Scan for the cell matching the given text and deliver its [x, y] coordinate at center. 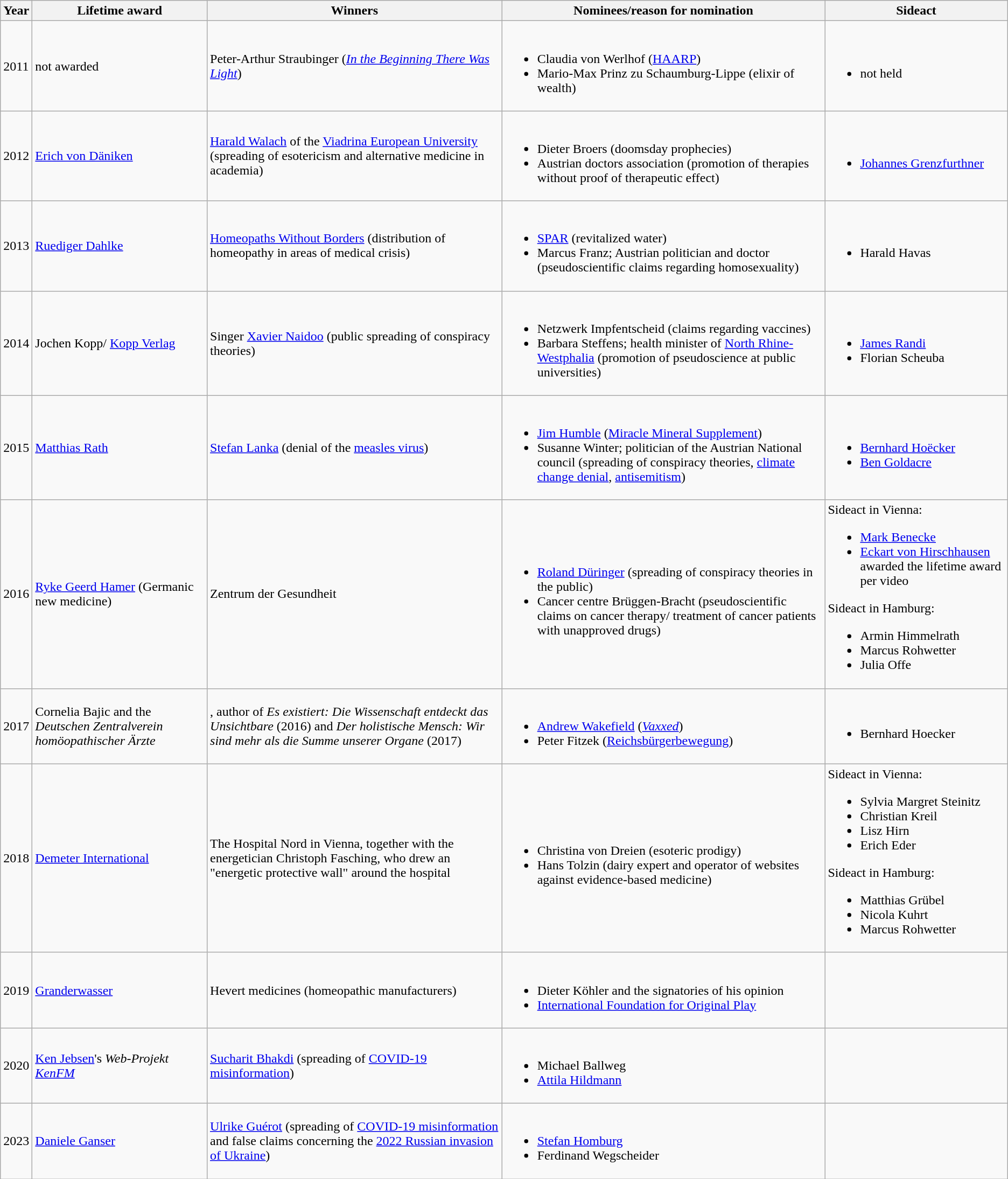
Winners [355, 11]
Zentrum der Gesundheit [355, 594]
2011 [16, 66]
The Hospital Nord in Vienna, together with the energetician Christoph Fasching, who drew an "energetic protective wall" around the hospital [355, 858]
2019 [16, 990]
Johannes Grenzfurthner [916, 156]
2016 [16, 594]
Homeopaths Without Borders (distribution of homeopathy in areas of medical crisis) [355, 246]
Harald Walach of the Viadrina European University (spreading of esotericism and alternative medicine in academia) [355, 156]
Jochen Kopp/ Kopp Verlag [120, 343]
2020 [16, 1065]
Singer Xavier Naidoo (public spreading of conspiracy theories) [355, 343]
Sideact in Vienna:Sylvia Margret SteinitzChristian KreilLisz HirnErich EderSideact in Hamburg:Matthias GrübelNicola KuhrtMarcus Rohwetter [916, 858]
Stefan HomburgFerdinand Wegscheider [663, 1141]
2015 [16, 448]
Demeter International [120, 858]
Peter-Arthur Straubinger (In the Beginning There Was Light) [355, 66]
Matthias Rath [120, 448]
Harald Havas [916, 246]
Andrew Wakefield (Vaxxed)Peter Fitzek (Reichsbürgerbewegung) [663, 726]
Michael BallwegAttila Hildmann [663, 1065]
Ken Jebsen's Web-Projekt KenFM [120, 1065]
Bernhard HoëckerBen Goldacre [916, 448]
Sucharit Bhakdi (spreading of COVID-19 misinformation) [355, 1065]
Granderwasser [120, 990]
James RandiFlorian Scheuba [916, 343]
Hevert medicines (homeopathic manufacturers) [355, 990]
Christina von Dreien (esoteric prodigy)Hans Tolzin (dairy expert and operator of websites against evidence-based medicine) [663, 858]
Ryke Geerd Hamer (Germanic new medicine) [120, 594]
Dieter Broers (doomsday prophecies)Austrian doctors association (promotion of therapies without proof of therapeutic effect) [663, 156]
Nominees/reason for nomination [663, 11]
Year [16, 11]
2018 [16, 858]
Ruediger Dahlke [120, 246]
Sideact [916, 11]
Stefan Lanka (denial of the measles virus) [355, 448]
SPAR (revitalized water)Marcus Franz; Austrian politician and doctor (pseudoscientific claims regarding homosexuality) [663, 246]
Claudia von Werlhof (HAARP)Mario-Max Prinz zu Schaumburg-Lippe (elixir of wealth) [663, 66]
Bernhard Hoecker [916, 726]
2012 [16, 156]
Cornelia Bajic and the Deutschen Zentralverein homöopathischer Ärzte [120, 726]
2014 [16, 343]
Ulrike Guérot (spreading of COVID-19 misinformation and false claims concerning the 2022 Russian invasion of Ukraine) [355, 1141]
Daniele Ganser [120, 1141]
2017 [16, 726]
2023 [16, 1141]
Erich von Däniken [120, 156]
Dieter Köhler and the signatories of his opinionInternational Foundation for Original Play [663, 990]
not awarded [120, 66]
not held [916, 66]
Lifetime award [120, 11]
2013 [16, 246]
